Find where the given text appears and provide that cell's center as (x, y) coordinate. 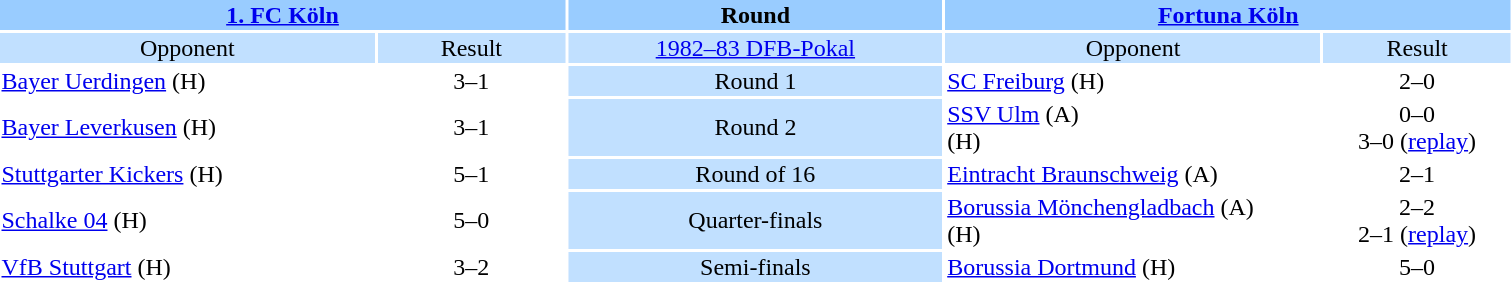
Borussia Mönchengladbach (A) (H) (1134, 220)
VfB Stuttgart (H) (188, 267)
0–0 3–0 (replay) (1416, 128)
Round 1 (756, 81)
Stuttgarter Kickers (H) (188, 174)
5–1 (472, 174)
SC Freiburg (H) (1134, 81)
1982–83 DFB-Pokal (756, 48)
Round 2 (756, 128)
2–2 2–1 (replay) (1416, 220)
Borussia Dortmund (H) (1134, 267)
Schalke 04 (H) (188, 220)
Quarter-finals (756, 220)
Bayer Leverkusen (H) (188, 128)
1. FC Köln (282, 15)
2–0 (1416, 81)
Round of 16 (756, 174)
Semi-finals (756, 267)
Eintracht Braunschweig (A) (1134, 174)
Round (756, 15)
SSV Ulm (A) (H) (1134, 128)
Bayer Uerdingen (H) (188, 81)
Fortuna Köln (1228, 15)
2–1 (1416, 174)
3–2 (472, 267)
